Find where the given text appears and provide that cell's center as [x, y] coordinate. 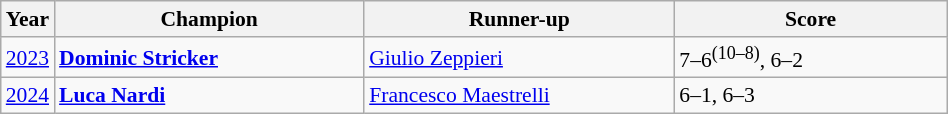
2023 [28, 58]
Dominic Stricker [209, 58]
6–1, 6–3 [810, 96]
Francesco Maestrelli [519, 96]
Champion [209, 19]
Giulio Zeppieri [519, 58]
7–6(10–8), 6–2 [810, 58]
Year [28, 19]
Score [810, 19]
2024 [28, 96]
Luca Nardi [209, 96]
Runner-up [519, 19]
